Capture the cell that displays the provided text and extract its (X, Y) central coordinate. 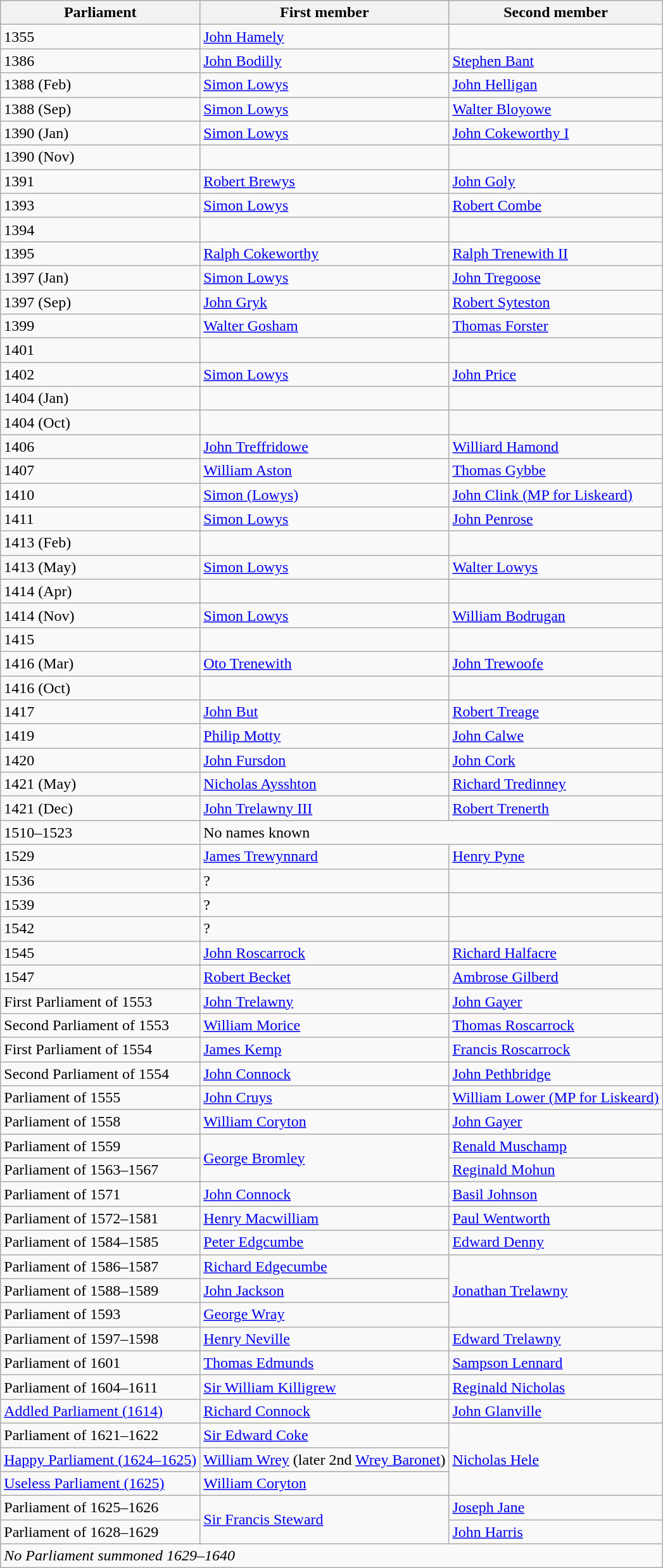
Walter Gosham (324, 326)
John Hamely (324, 37)
Addled Parliament (1614) (100, 1411)
1391 (100, 181)
John Clink (MP for Liskeard) (556, 495)
George Wray (324, 1315)
1395 (100, 253)
Second member (556, 13)
Robert Combe (556, 205)
Second Parliament of 1554 (100, 1074)
John Penrose (556, 519)
1413 (Feb) (100, 543)
1410 (100, 495)
John Jackson (324, 1291)
1536 (100, 881)
1399 (100, 326)
John Trewoofe (556, 663)
Happy Parliament (1624–1625) (100, 1459)
John Tregoose (556, 277)
George Bromley (324, 1158)
Reginald Mohun (556, 1170)
Stephen Bant (556, 61)
Parliament of 1584–1585 (100, 1242)
John Pethbridge (556, 1074)
John Roscarrock (324, 953)
William Bodrugan (556, 615)
Thomas Roscarrock (556, 1025)
Parliament of 1621–1622 (100, 1435)
Parliament of 1628–1629 (100, 1532)
Jonathan Trelawny (556, 1291)
1393 (100, 205)
Basil Johnson (556, 1194)
Simon (Lowys) (324, 495)
1542 (100, 929)
Sir William Killigrew (324, 1387)
1394 (100, 229)
1390 (Jan) (100, 133)
Robert Treage (556, 712)
Walter Bloyowe (556, 109)
Sampson Lennard (556, 1363)
Parliament (100, 13)
Ralph Trenewith II (556, 253)
Thomas Gybbe (556, 471)
Williard Hamond (556, 447)
John Bodilly (324, 61)
1404 (Jan) (100, 398)
John Cork (556, 760)
Nicholas Aysshton (324, 784)
1415 (100, 639)
Thomas Forster (556, 326)
Parliament of 1563–1567 (100, 1170)
Paul Wentworth (556, 1218)
Peter Edgcumbe (324, 1242)
1355 (100, 37)
1419 (100, 736)
1529 (100, 857)
Second Parliament of 1553 (100, 1025)
Parliament of 1604–1611 (100, 1387)
John Cruys (324, 1098)
1401 (100, 350)
Robert Trenerth (556, 808)
Parliament of 1558 (100, 1122)
Parliament of 1593 (100, 1315)
No Parliament summoned 1629–1640 (332, 1556)
Walter Lowys (556, 567)
1411 (100, 519)
Ralph Cokeworthy (324, 253)
1545 (100, 953)
Richard Connock (324, 1411)
William Morice (324, 1025)
William Wrey (later 2nd Wrey Baronet) (324, 1459)
Parliament of 1559 (100, 1146)
John Goly (556, 181)
Francis Roscarrock (556, 1049)
1539 (100, 905)
Joseph Jane (556, 1508)
1388 (Feb) (100, 85)
1397 (Jan) (100, 277)
1388 (Sep) (100, 109)
John Harris (556, 1532)
1397 (Sep) (100, 302)
First member (324, 13)
James Kemp (324, 1049)
John Treffridowe (324, 447)
Henry Macwilliam (324, 1218)
Henry Neville (324, 1339)
James Trewynnard (324, 857)
First Parliament of 1553 (100, 1001)
John Trelawny (324, 1001)
John Price (556, 374)
John But (324, 712)
Parliament of 1588–1589 (100, 1291)
Oto Trenewith (324, 663)
John Glanville (556, 1411)
1547 (100, 977)
Richard Halfacre (556, 953)
1407 (100, 471)
John Fursdon (324, 760)
Sir Edward Coke (324, 1435)
1413 (May) (100, 567)
Henry Pyne (556, 857)
Richard Edgecumbe (324, 1266)
1416 (Mar) (100, 663)
1510–1523 (100, 832)
1406 (100, 447)
Useless Parliament (1625) (100, 1484)
1417 (100, 712)
No names known (431, 832)
Renald Muschamp (556, 1146)
1404 (Oct) (100, 423)
1421 (Dec) (100, 808)
1421 (May) (100, 784)
Parliament of 1601 (100, 1363)
Robert Becket (324, 977)
Sir Francis Steward (324, 1520)
William Lower (MP for Liskeard) (556, 1098)
John Trelawny III (324, 808)
1386 (100, 61)
Robert Brewys (324, 181)
Parliament of 1555 (100, 1098)
1416 (Oct) (100, 687)
Edward Trelawny (556, 1339)
1402 (100, 374)
John Cokeworthy I (556, 133)
Edward Denny (556, 1242)
First Parliament of 1554 (100, 1049)
Parliament of 1586–1587 (100, 1266)
1414 (Nov) (100, 615)
Ambrose Gilberd (556, 977)
Parliament of 1625–1626 (100, 1508)
Thomas Edmunds (324, 1363)
Robert Syteston (556, 302)
Parliament of 1571 (100, 1194)
William Aston (324, 471)
John Calwe (556, 736)
Reginald Nicholas (556, 1387)
1414 (Apr) (100, 591)
John Helligan (556, 85)
1420 (100, 760)
Philip Motty (324, 736)
Parliament of 1597–1598 (100, 1339)
Nicholas Hele (556, 1459)
Richard Tredinney (556, 784)
John Gryk (324, 302)
Parliament of 1572–1581 (100, 1218)
1390 (Nov) (100, 157)
